Output the [X, Y] coordinate of the center of the cell containing the given text.  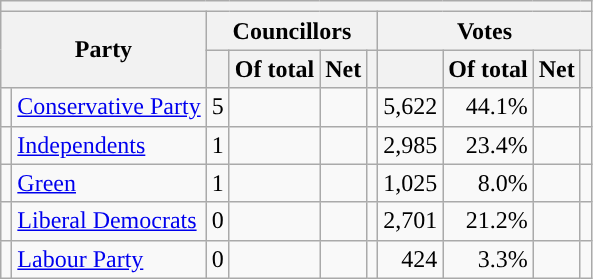
Independents [109, 145]
2,985 [410, 145]
Party [104, 50]
424 [410, 259]
Votes [485, 31]
Green [109, 183]
1,025 [410, 183]
Councillors [292, 31]
5,622 [410, 107]
Labour Party [109, 259]
5 [218, 107]
21.2% [488, 221]
8.0% [488, 183]
44.1% [488, 107]
23.4% [488, 145]
2,701 [410, 221]
Liberal Democrats [109, 221]
3.3% [488, 259]
Conservative Party [109, 107]
